Return the [X, Y] coordinate for the center point of the cell that contains the specified text.  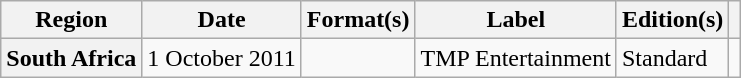
South Africa [72, 58]
Standard [672, 58]
Format(s) [358, 20]
Label [516, 20]
1 October 2011 [222, 58]
Edition(s) [672, 20]
Region [72, 20]
Date [222, 20]
TMP Entertainment [516, 58]
